Return the [x, y] coordinate for the center point of the cell that contains the specified text.  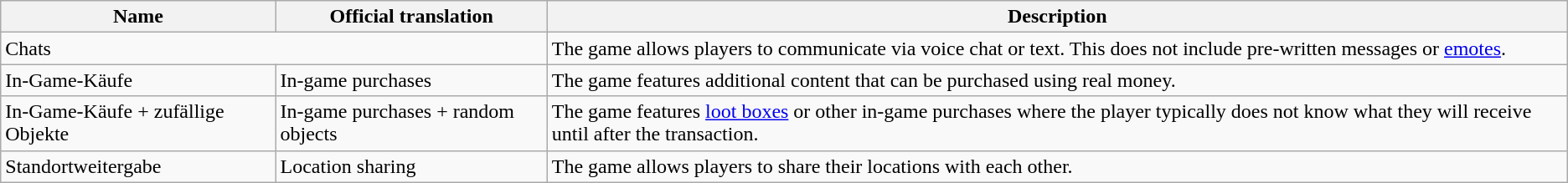
The game allows players to share their locations with each other. [1057, 166]
The game features additional content that can be purchased using real money. [1057, 80]
In-game purchases + random objects [411, 124]
The game allows players to communicate via voice chat or text. This does not include pre-written messages or emotes. [1057, 48]
Name [138, 17]
Standortweitergabe [138, 166]
In-Game-Käufe [138, 80]
In-game purchases [411, 80]
In-Game-Käufe + zufällige Objekte [138, 124]
Location sharing [411, 166]
The game features loot boxes or other in-game purchases where the player typically does not know what they will receive until after the transaction. [1057, 124]
Chats [275, 48]
Official translation [411, 17]
Description [1057, 17]
